Search for the cell housing the specified text and yield its (x, y) center coordinate. 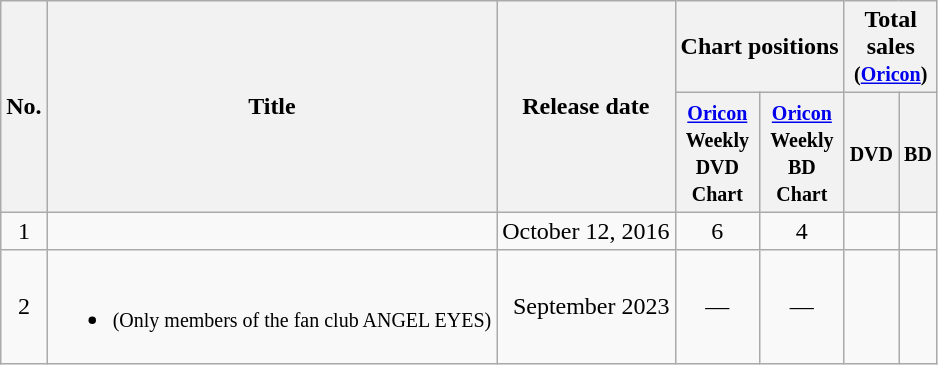
OriconWeeklyBDChart (802, 152)
(Only members of the fan club ANGEL EYES) (272, 306)
Release date (586, 106)
Totalsales(Oricon) (890, 47)
6 (718, 231)
OriconWeeklyDVDChart (718, 152)
Chart positions (760, 47)
September 2023 (586, 306)
2 (24, 306)
October 12, 2016 (586, 231)
Title (272, 106)
4 (802, 231)
1 (24, 231)
BD (918, 152)
DVD (871, 152)
No. (24, 106)
